Identify which cell holds the provided text, then report its (X, Y) central coordinate. 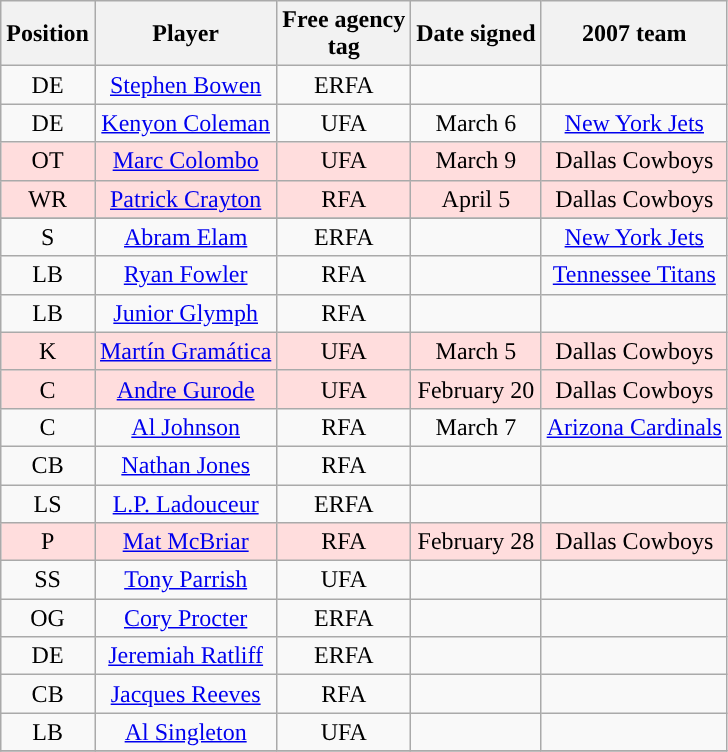
Arizona Cardinals (634, 427)
February 28 (476, 542)
Martín Gramática (185, 351)
Player (185, 34)
Tennessee Titans (634, 275)
Jacques Reeves (185, 694)
March 7 (476, 427)
Tony Parrish (185, 580)
S (48, 237)
Al Singleton (185, 732)
Position (48, 34)
Ryan Fowler (185, 275)
2007 team (634, 34)
March 9 (476, 161)
Andre Gurode (185, 389)
February 20 (476, 389)
March 6 (476, 123)
Free agencytag (344, 34)
Abram Elam (185, 237)
Stephen Bowen (185, 85)
LS (48, 503)
Date signed (476, 34)
Mat McBriar (185, 542)
Nathan Jones (185, 465)
April 5 (476, 199)
Al Johnson (185, 427)
March 5 (476, 351)
P (48, 542)
OT (48, 161)
Junior Glymph (185, 313)
Kenyon Coleman (185, 123)
Patrick Crayton (185, 199)
K (48, 351)
WR (48, 199)
Cory Procter (185, 618)
L.P. Ladouceur (185, 503)
OG (48, 618)
SS (48, 580)
Jeremiah Ratliff (185, 656)
Marc Colombo (185, 161)
